Provide the (X, Y) coordinate of the cell's center where the given text is located.  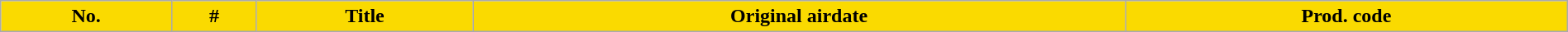
No. (86, 16)
# (215, 16)
Prod. code (1346, 16)
Title (364, 16)
Original airdate (799, 16)
